From the cell containing the given text, extract its center point as [X, Y] coordinate. 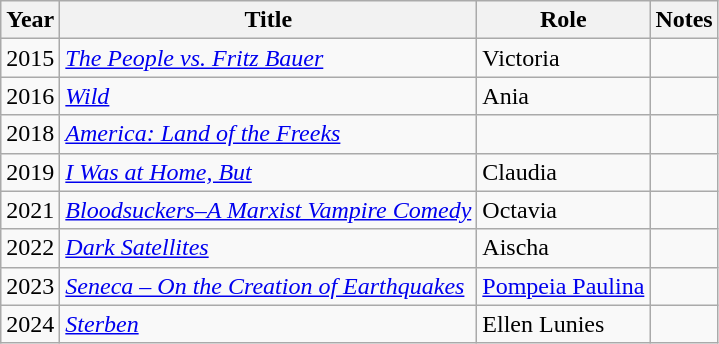
Aischa [564, 248]
2019 [30, 172]
2016 [30, 96]
Year [30, 20]
2024 [30, 324]
Claudia [564, 172]
Title [268, 20]
Bloodsuckers–A Marxist Vampire Comedy [268, 210]
I Was at Home, But [268, 172]
Octavia [564, 210]
2021 [30, 210]
Wild [268, 96]
Role [564, 20]
Pompeia Paulina [564, 286]
2018 [30, 134]
America: Land of the Freeks [268, 134]
The People vs. Fritz Bauer [268, 58]
Victoria [564, 58]
Dark Satellites [268, 248]
Seneca – On the Creation of Earthquakes [268, 286]
Ellen Lunies [564, 324]
2015 [30, 58]
Ania [564, 96]
2022 [30, 248]
2023 [30, 286]
Notes [684, 20]
Sterben [268, 324]
